Search for the cell housing the specified text and yield its [X, Y] center coordinate. 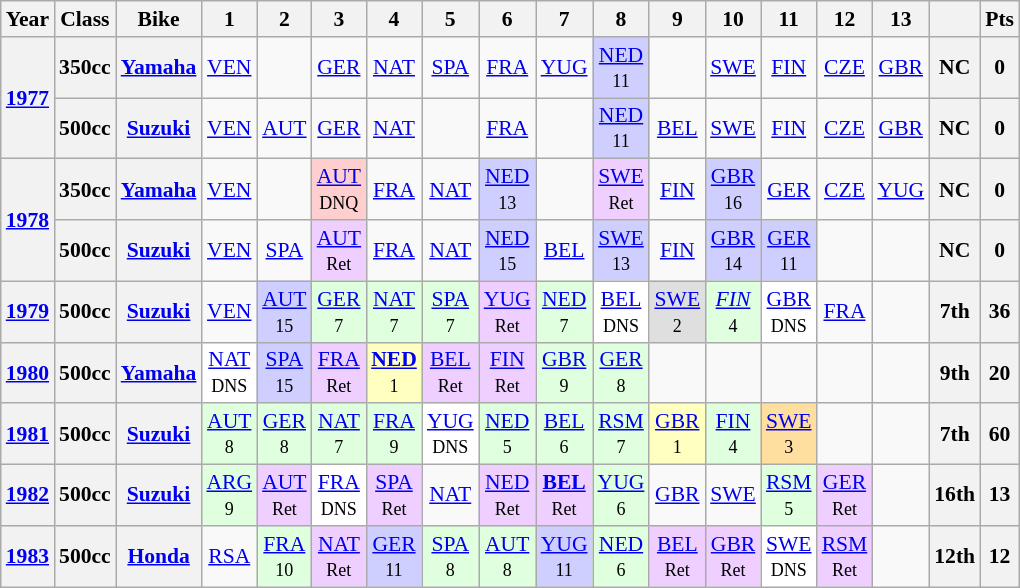
RSA [229, 556]
3 [339, 19]
60 [1000, 434]
YUGRet [508, 312]
GBR9 [564, 372]
4 [394, 19]
10 [733, 19]
SWERet [622, 190]
AUTDNQ [339, 190]
FRARet [339, 372]
NED7 [564, 312]
NEDRet [508, 496]
7 [564, 19]
YUG11 [564, 556]
Pts [1000, 19]
FRA9 [394, 434]
Bike [159, 19]
NED6 [622, 556]
20 [1000, 372]
5 [450, 19]
NATDNS [229, 372]
SPA15 [284, 372]
AUT [284, 128]
SWE13 [622, 250]
SWE3 [789, 434]
GBRDNS [789, 312]
RSM5 [789, 496]
RSMRet [845, 556]
GER7 [339, 312]
Honda [159, 556]
1983 [28, 556]
GERRet [845, 496]
6 [508, 19]
GBR1 [677, 434]
11 [789, 19]
9th [954, 372]
9 [677, 19]
16th [954, 496]
NED1 [394, 372]
Year [28, 19]
BEL6 [564, 434]
1 [229, 19]
GBR14 [733, 250]
NED15 [508, 250]
1982 [28, 496]
ARG9 [229, 496]
1977 [28, 98]
Class [85, 19]
SPA8 [450, 556]
1978 [28, 220]
NED13 [508, 190]
1980 [28, 372]
NATRet [339, 556]
BELDNS [622, 312]
36 [1000, 312]
YUGDNS [450, 434]
AUT15 [284, 312]
FRADNS [339, 496]
GBRRet [733, 556]
GBR16 [733, 190]
12th [954, 556]
RSM7 [622, 434]
1981 [28, 434]
FINRet [508, 372]
SWE2 [677, 312]
SWEDNS [789, 556]
2 [284, 19]
FRA10 [284, 556]
NED5 [508, 434]
1979 [28, 312]
8 [622, 19]
YUG6 [622, 496]
SPA7 [450, 312]
SPARet [394, 496]
